Determine the (X, Y) coordinate at the center of the cell enclosing the given text.  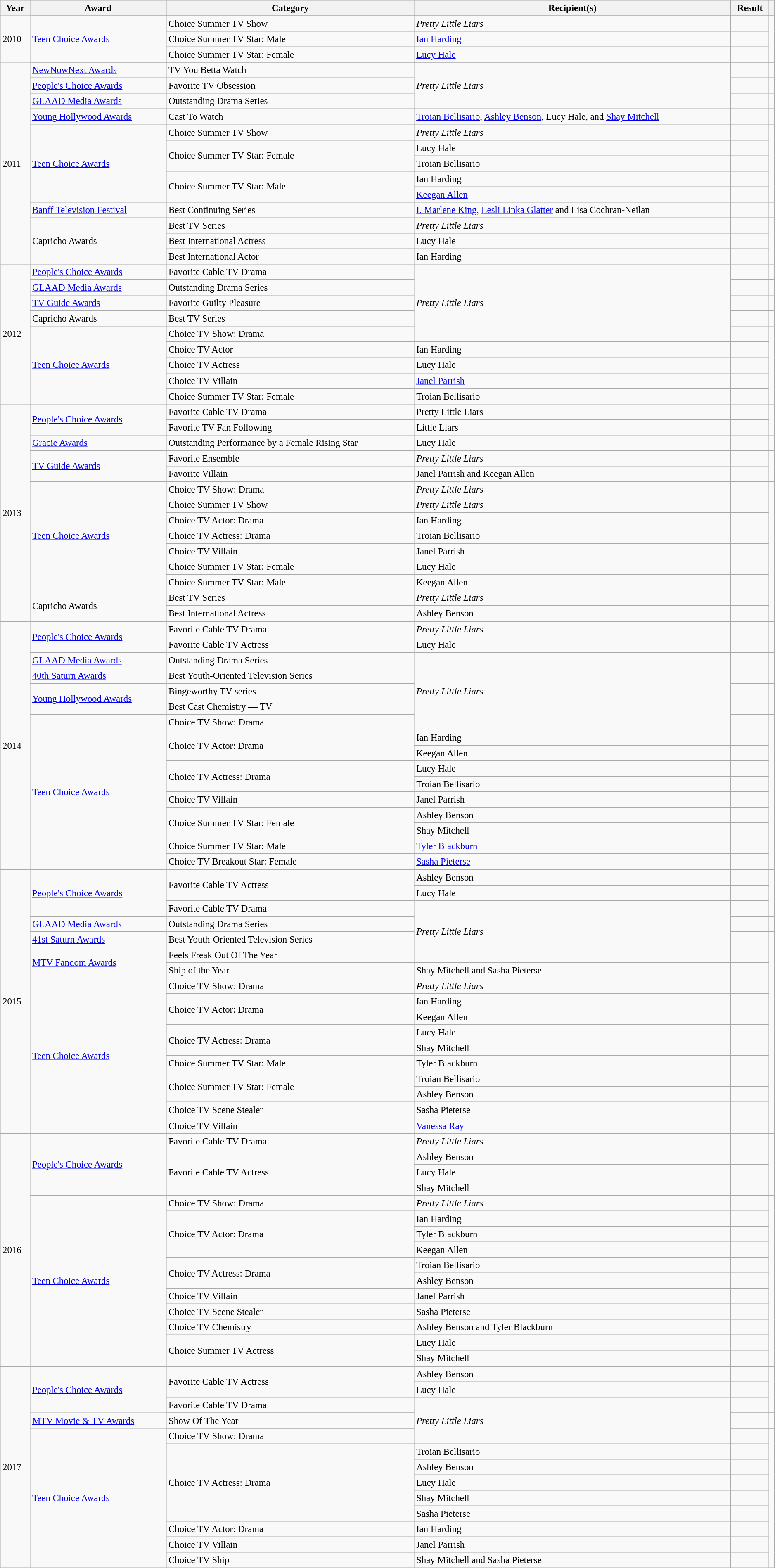
Choice TV Chemistry (290, 1327)
Bingeworthy TV series (290, 691)
Vanessa Ray (572, 1126)
Recipient(s) (572, 8)
2016 (15, 1250)
Feels Freak Out Of The Year (290, 955)
Favorite TV Obsession (290, 86)
Outstanding Performance by a Female Rising Star (290, 443)
Best International Actor (290, 256)
Show Of The Year (290, 1421)
NewNowNext Awards (98, 70)
2017 (15, 1467)
TV You Betta Watch (290, 70)
2010 (15, 40)
MTV Fandom Awards (98, 963)
Best Continuing Series (290, 210)
41st Saturn Awards (98, 940)
I. Marlene King, Lesli Linka Glatter and Lisa Cochran-Neilan (572, 210)
Choice TV Actor (290, 350)
2012 (15, 334)
MTV Movie & TV Awards (98, 1421)
Best Cast Chemistry — TV (290, 707)
Year (15, 8)
Choice TV Actress (290, 365)
Favorite Guilty Pleasure (290, 303)
40th Saturn Awards (98, 675)
Favorite Villain (290, 474)
Favorite TV Fan Following (290, 427)
Ship of the Year (290, 971)
Cast To Watch (290, 117)
2015 (15, 1002)
Choice TV Ship (290, 1560)
Choice Summer TV Actress (290, 1351)
Troian Bellisario, Ashley Benson, Lucy Hale, and Shay Mitchell (572, 117)
Result (750, 8)
2013 (15, 512)
Favorite Ensemble (290, 458)
Gracie Awards (98, 443)
Choice TV Breakout Star: Female (290, 862)
Janel Parrish and Keegan Allen (572, 474)
2011 (15, 163)
Award (98, 8)
Banff Television Festival (98, 210)
Ashley Benson and Tyler Blackburn (572, 1327)
2014 (15, 746)
Little Liars (572, 427)
Category (290, 8)
